Scan for the cell matching the given text and deliver its [X, Y] coordinate at center. 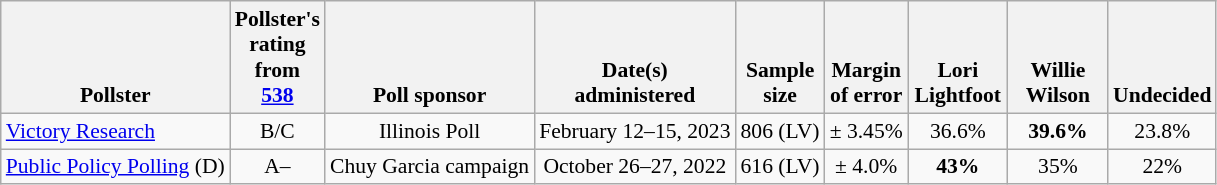
A– [278, 167]
35% [1058, 167]
36.6% [958, 131]
Poll sponsor [430, 57]
806 (LV) [780, 131]
LoriLightfoot [958, 57]
± 4.0% [866, 167]
23.8% [1162, 131]
B/C [278, 131]
Illinois Poll [430, 131]
Chuy Garcia campaign [430, 167]
Undecided [1162, 57]
Public Policy Polling (D) [116, 167]
Pollster [116, 57]
February 12–15, 2023 [634, 131]
Marginof error [866, 57]
October 26–27, 2022 [634, 167]
39.6% [1058, 131]
± 3.45% [866, 131]
43% [958, 167]
Date(s)administered [634, 57]
616 (LV) [780, 167]
22% [1162, 167]
Samplesize [780, 57]
WillieWilson [1058, 57]
Pollster'sratingfrom538 [278, 57]
Victory Research [116, 131]
